Capture the cell that displays the provided text and extract its [x, y] central coordinate. 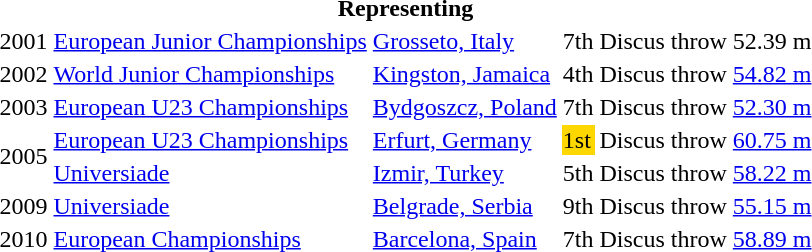
European Junior Championships [210, 41]
Belgrade, Serbia [464, 206]
Izmir, Turkey [464, 173]
Grosseto, Italy [464, 41]
4th [578, 74]
9th [578, 206]
World Junior Championships [210, 74]
Erfurt, Germany [464, 140]
1st [578, 140]
Bydgoszcz, Poland [464, 107]
Kingston, Jamaica [464, 74]
5th [578, 173]
